Find where the given text appears and provide that cell's center as (x, y) coordinate. 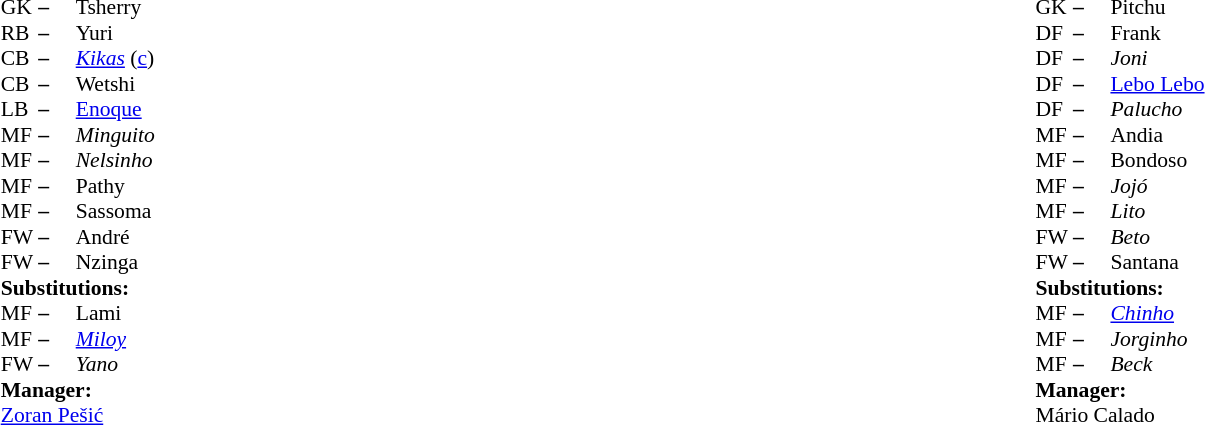
LB (20, 109)
Beck (1157, 365)
Andia (1157, 135)
Joni (1157, 59)
Palucho (1157, 109)
Jorginho (1157, 339)
Santana (1157, 263)
Nzinga (116, 263)
RB (20, 33)
Jojó (1157, 186)
Kikas (c) (116, 59)
Yano (116, 365)
Nelsinho (116, 161)
Yuri (116, 33)
Wetshi (116, 84)
Sassoma (116, 211)
Chinho (1157, 313)
Lebo Lebo (1157, 84)
Lami (116, 313)
André (116, 237)
Pathy (116, 186)
Frank (1157, 33)
Miloy (116, 339)
Enoque (116, 109)
Beto (1157, 237)
Lito (1157, 211)
Minguito (116, 135)
Bondoso (1157, 161)
